Search for the cell housing the specified text and yield its (x, y) center coordinate. 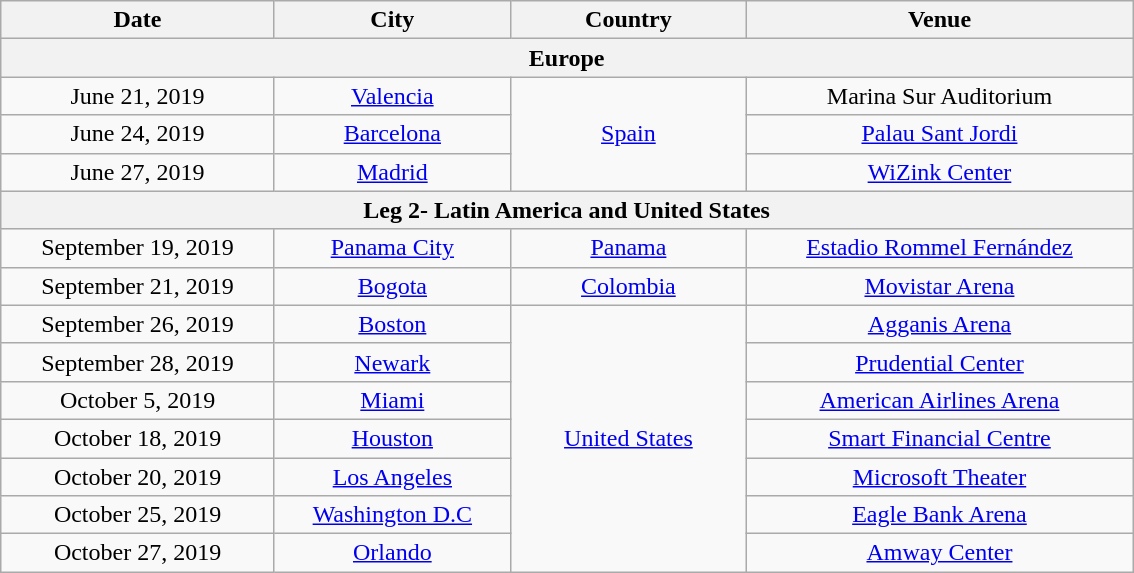
Panama (628, 248)
Microsoft Theater (939, 477)
Washington D.C (392, 515)
Movistar Arena (939, 286)
Colombia (628, 286)
Eagle Bank Arena (939, 515)
October 18, 2019 (138, 438)
October 25, 2019 (138, 515)
Newark (392, 362)
WiZink Center (939, 172)
September 19, 2019 (138, 248)
Spain (628, 134)
October 5, 2019 (138, 400)
Panama City (392, 248)
Barcelona (392, 134)
Valencia (392, 96)
September 21, 2019 (138, 286)
Houston (392, 438)
Agganis Arena (939, 324)
Los Angeles (392, 477)
Orlando (392, 553)
Prudential Center (939, 362)
Europe (567, 58)
September 26, 2019 (138, 324)
Bogota (392, 286)
City (392, 20)
October 20, 2019 (138, 477)
Marina Sur Auditorium (939, 96)
Country (628, 20)
Boston (392, 324)
June 21, 2019 (138, 96)
Smart Financial Centre (939, 438)
Palau Sant Jordi (939, 134)
Amway Center (939, 553)
September 28, 2019 (138, 362)
June 27, 2019 (138, 172)
Venue (939, 20)
Estadio Rommel Fernández (939, 248)
October 27, 2019 (138, 553)
Date (138, 20)
Miami (392, 400)
United States (628, 438)
American Airlines Arena (939, 400)
Leg 2- Latin America and United States (567, 210)
June 24, 2019 (138, 134)
Madrid (392, 172)
